Identify which cell holds the provided text, then report its [x, y] central coordinate. 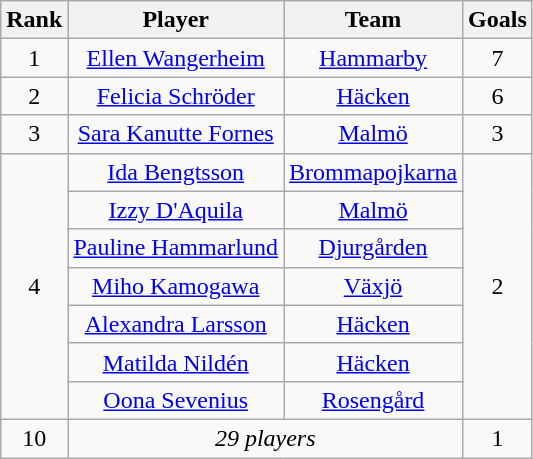
Ellen Wangerheim [176, 58]
Ida Bengtsson [176, 172]
Rank [34, 20]
Sara Kanutte Fornes [176, 134]
Alexandra Larsson [176, 324]
7 [498, 58]
4 [34, 286]
Player [176, 20]
Izzy D'Aquila [176, 210]
10 [34, 438]
Goals [498, 20]
Felicia Schröder [176, 96]
29 players [266, 438]
Oona Sevenius [176, 400]
Matilda Nildén [176, 362]
Växjö [374, 286]
Rosengård [374, 400]
Hammarby [374, 58]
Brommapojkarna [374, 172]
Pauline Hammarlund [176, 248]
6 [498, 96]
Djurgården [374, 248]
Team [374, 20]
Miho Kamogawa [176, 286]
